Find where the given text appears and provide that cell's center as [x, y] coordinate. 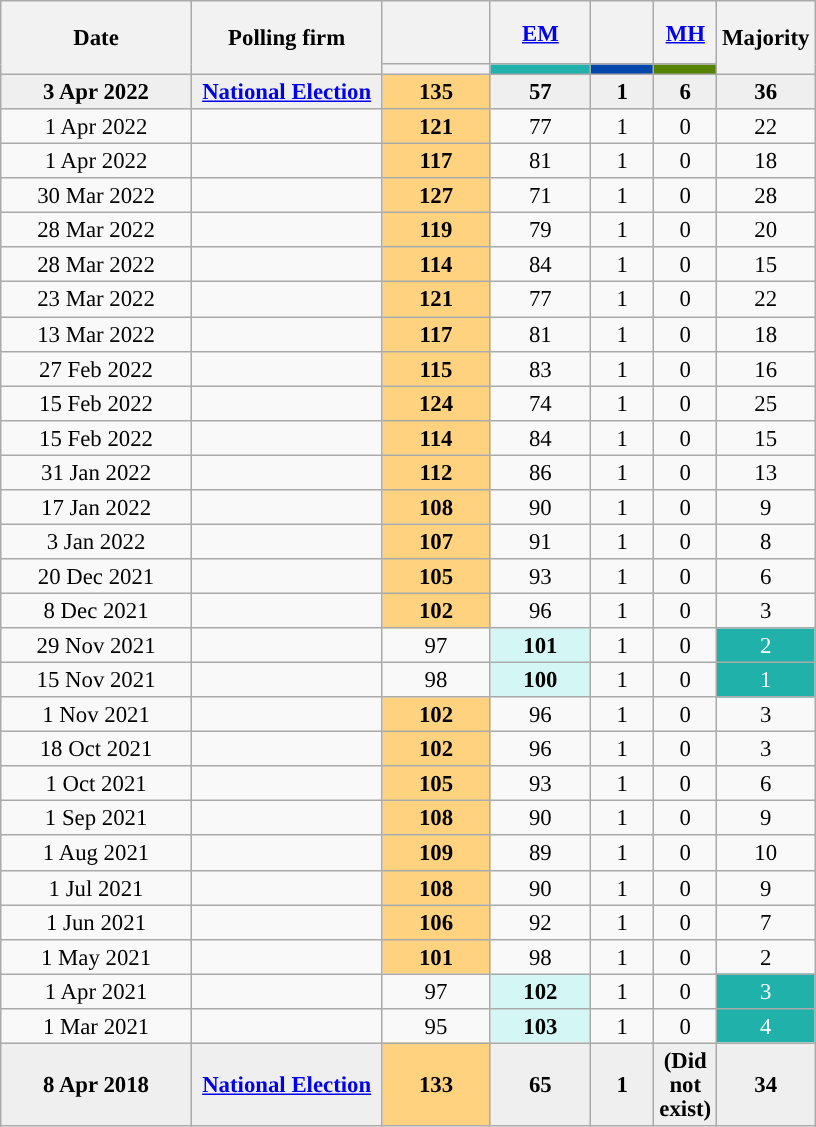
MH [686, 32]
8 Dec 2021 [96, 610]
89 [540, 854]
1 Apr 2021 [96, 992]
103 [540, 1026]
28 [766, 196]
106 [436, 922]
20 [766, 230]
86 [540, 472]
18 Oct 2021 [96, 750]
92 [540, 922]
34 [766, 1084]
1 Nov 2021 [96, 714]
Polling firm [286, 38]
91 [540, 542]
71 [540, 196]
31 Jan 2022 [96, 472]
107 [436, 542]
119 [436, 230]
124 [436, 404]
57 [540, 92]
83 [540, 368]
3 Jan 2022 [96, 542]
13 [766, 472]
1 Mar 2021 [96, 1026]
23 Mar 2022 [96, 300]
1 Jun 2021 [96, 922]
65 [540, 1084]
109 [436, 854]
10 [766, 854]
15 Nov 2021 [96, 680]
74 [540, 404]
1 Jul 2021 [96, 888]
112 [436, 472]
30 Mar 2022 [96, 196]
115 [436, 368]
79 [540, 230]
17 Jan 2022 [96, 508]
8 [766, 542]
16 [766, 368]
27 Feb 2022 [96, 368]
Majority [766, 38]
3 Apr 2022 [96, 92]
127 [436, 196]
8 Apr 2018 [96, 1084]
1 Oct 2021 [96, 784]
95 [436, 1026]
36 [766, 92]
20 Dec 2021 [96, 576]
1 Sep 2021 [96, 818]
7 [766, 922]
EM [540, 32]
1 Aug 2021 [96, 854]
(Did not exist) [686, 1084]
1 May 2021 [96, 956]
Date [96, 38]
13 Mar 2022 [96, 334]
4 [766, 1026]
135 [436, 92]
25 [766, 404]
29 Nov 2021 [96, 646]
100 [540, 680]
133 [436, 1084]
